For the text-containing cell, return its midpoint in (x, y) coordinate format. 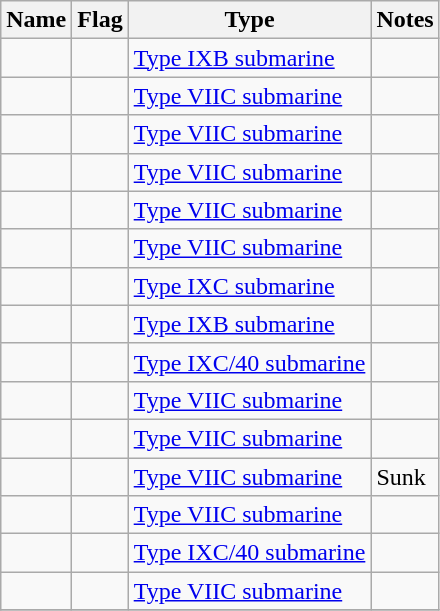
Flag (100, 20)
Type IXC submarine (250, 286)
Type (250, 20)
Sunk (405, 477)
Name (36, 20)
Notes (405, 20)
